Determine the [x, y] coordinate at the center of the cell enclosing the given text.  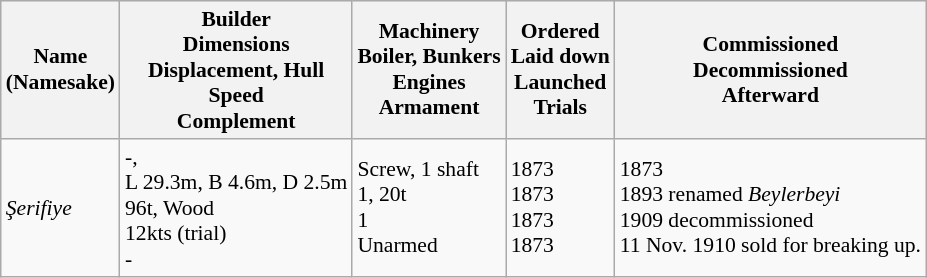
MachineryBoiler, BunkersEnginesArmament [428, 70]
Name(Namesake) [60, 70]
18731893 renamed Beylerbeyi1909 decommissioned11 Nov. 1910 sold for breaking up. [770, 208]
CommissionedDecommissionedAfterward [770, 70]
Şerifiye [60, 208]
OrderedLaid downLaunchedTrials [560, 70]
Screw, 1 shaft1, 20t1Unarmed [428, 208]
1873187318731873 [560, 208]
-, L 29.3m, B 4.6m, D 2.5m96t, Wood12kts (trial)- [236, 208]
BuilderDimensionsDisplacement, HullSpeedComplement [236, 70]
